Extract the [X, Y] coordinate from the center of the cell holding the provided text.  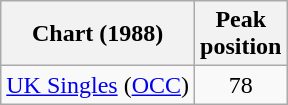
Chart (1988) [98, 34]
UK Singles (OCC) [98, 85]
78 [241, 85]
Peakposition [241, 34]
